Identify which cell holds the provided text, then report its [X, Y] central coordinate. 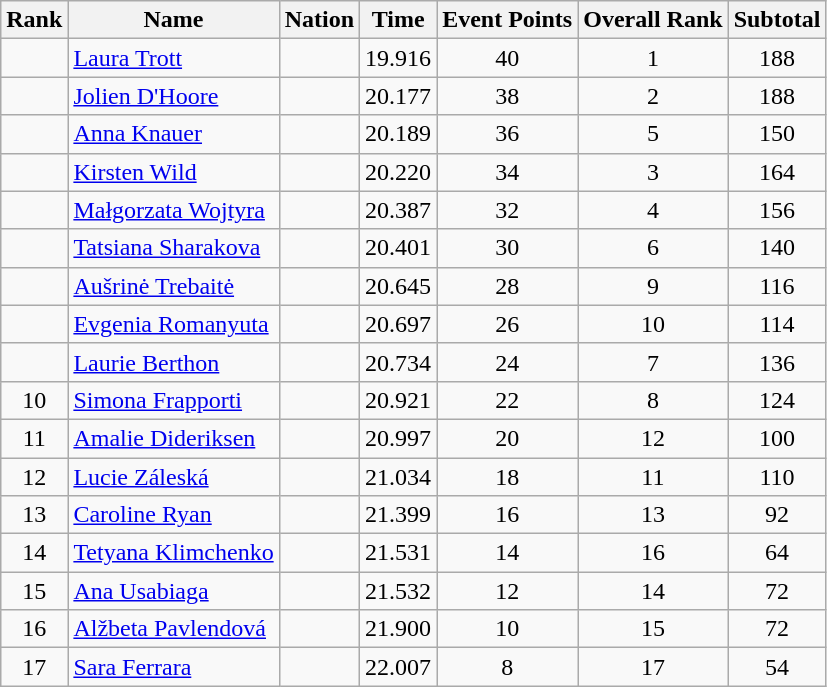
40 [508, 58]
Subtotal [777, 20]
20 [508, 438]
21.532 [398, 591]
150 [777, 134]
100 [777, 438]
64 [777, 553]
34 [508, 172]
20.734 [398, 362]
Laurie Berthon [174, 362]
18 [508, 477]
20.401 [398, 248]
Aušrinė Trebaitė [174, 286]
Anna Knauer [174, 134]
20.177 [398, 96]
21.900 [398, 629]
20.387 [398, 210]
Evgenia Romanyuta [174, 324]
30 [508, 248]
24 [508, 362]
20.697 [398, 324]
20.997 [398, 438]
38 [508, 96]
164 [777, 172]
21.399 [398, 515]
Laura Trott [174, 58]
22 [508, 400]
Jolien D'Hoore [174, 96]
21.034 [398, 477]
Caroline Ryan [174, 515]
28 [508, 286]
Ana Usabiaga [174, 591]
114 [777, 324]
32 [508, 210]
140 [777, 248]
21.531 [398, 553]
1 [653, 58]
Rank [34, 20]
116 [777, 286]
26 [508, 324]
7 [653, 362]
22.007 [398, 667]
20.645 [398, 286]
Sara Ferrara [174, 667]
92 [777, 515]
110 [777, 477]
Nation [319, 20]
20.220 [398, 172]
9 [653, 286]
Tatsiana Sharakova [174, 248]
36 [508, 134]
19.916 [398, 58]
3 [653, 172]
Alžbeta Pavlendová [174, 629]
6 [653, 248]
Simona Frapporti [174, 400]
Overall Rank [653, 20]
Amalie Dideriksen [174, 438]
5 [653, 134]
Time [398, 20]
156 [777, 210]
2 [653, 96]
Małgorzata Wojtyra [174, 210]
Name [174, 20]
20.189 [398, 134]
Event Points [508, 20]
Tetyana Klimchenko [174, 553]
Lucie Záleská [174, 477]
54 [777, 667]
4 [653, 210]
124 [777, 400]
20.921 [398, 400]
136 [777, 362]
Kirsten Wild [174, 172]
